From the cell containing the given text, extract its center point as (X, Y) coordinate. 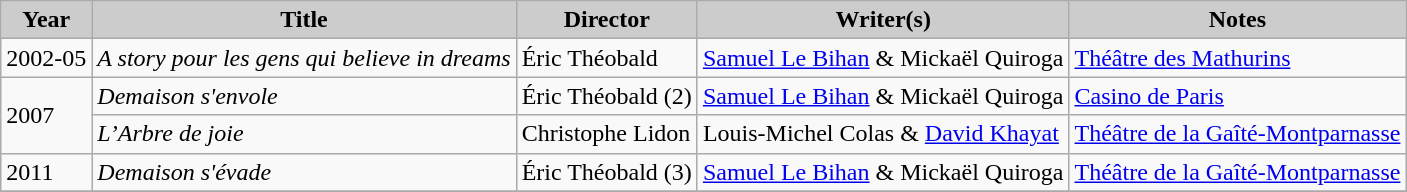
Éric Théobald (3) (606, 172)
Notes (1238, 20)
Demaison s'envole (304, 96)
L’Arbre de joie (304, 134)
Louis-Michel Colas & David Khayat (883, 134)
Year (46, 20)
Éric Théobald (2) (606, 96)
2011 (46, 172)
Casino de Paris (1238, 96)
A story pour les gens qui believe in dreams (304, 58)
Director (606, 20)
Demaison s'évade (304, 172)
Writer(s) (883, 20)
Théâtre des Mathurins (1238, 58)
Title (304, 20)
Christophe Lidon (606, 134)
2002-05 (46, 58)
2007 (46, 115)
Éric Théobald (606, 58)
